Determine the [x, y] coordinate at the center of the cell enclosing the given text.  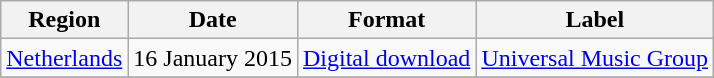
Netherlands [64, 58]
Universal Music Group [595, 58]
Label [595, 20]
Format [386, 20]
Digital download [386, 58]
16 January 2015 [213, 58]
Region [64, 20]
Date [213, 20]
